Extract the (X, Y) coordinate from the center of the cell holding the provided text.  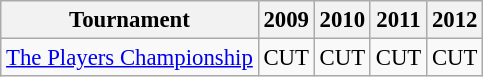
Tournament (130, 20)
2011 (398, 20)
The Players Championship (130, 58)
2012 (455, 20)
2009 (286, 20)
2010 (342, 20)
